Detect which cell encompasses the target text, then output its [X, Y] center coordinate. 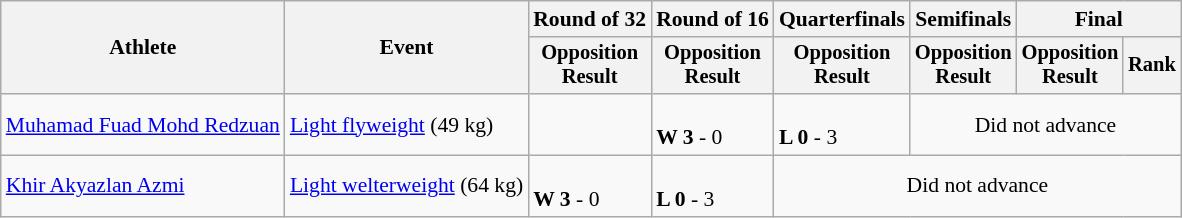
Quarterfinals [842, 19]
Final [1099, 19]
Muhamad Fuad Mohd Redzuan [143, 124]
Light flyweight (49 kg) [406, 124]
Round of 32 [590, 19]
Khir Akyazlan Azmi [143, 186]
Light welterweight (64 kg) [406, 186]
Semifinals [964, 19]
Rank [1152, 66]
Round of 16 [712, 19]
Event [406, 48]
Athlete [143, 48]
